For the text-containing cell, return its midpoint in (X, Y) coordinate format. 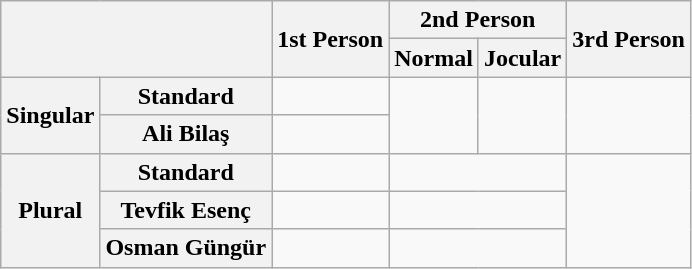
3rd Person (629, 39)
Ali Bilaş (186, 134)
Singular (50, 115)
Plural (50, 210)
Osman Güngür (186, 248)
Normal (434, 58)
2nd Person (478, 20)
Jocular (522, 58)
1st Person (330, 39)
Tevfik Esenç (186, 210)
